Pinpoint the cell where the given text exists, returning its [X, Y] midpoint coordinate. 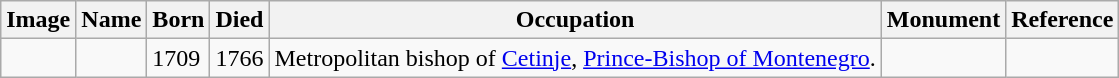
Metropolitan bishop of Cetinje, Prince-Bishop of Montenegro. [575, 58]
Reference [1062, 20]
Name [112, 20]
Died [240, 20]
Occupation [575, 20]
1709 [178, 58]
Image [38, 20]
Born [178, 20]
Monument [943, 20]
1766 [240, 58]
